Detect which cell encompasses the target text, then output its (x, y) center coordinate. 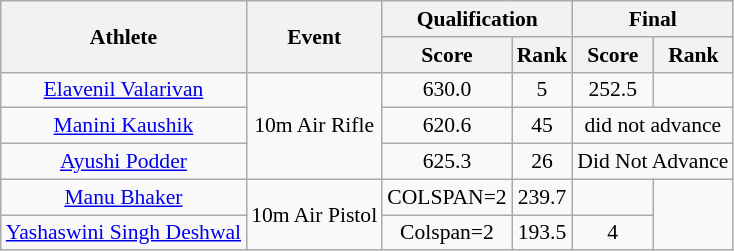
4 (612, 233)
45 (542, 126)
630.0 (446, 90)
Final (652, 19)
COLSPAN=2 (446, 197)
Colspan=2 (446, 233)
Yashaswini Singh Deshwal (124, 233)
Did Not Advance (652, 162)
Manu Bhaker (124, 197)
Event (314, 36)
Qualification (477, 19)
193.5 (542, 233)
252.5 (612, 90)
did not advance (652, 126)
Manini Kaushik (124, 126)
Elavenil Valarivan (124, 90)
625.3 (446, 162)
620.6 (446, 126)
10m Air Rifle (314, 126)
26 (542, 162)
239.7 (542, 197)
Athlete (124, 36)
Ayushi Podder (124, 162)
5 (542, 90)
10m Air Pistol (314, 214)
